Return [X, Y] of the center of cell containing provided text 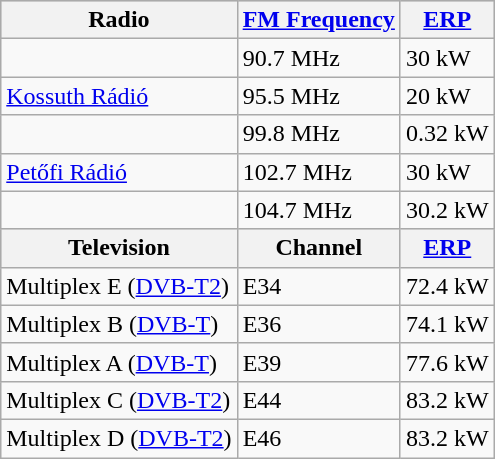
E46 [318, 438]
74.1 kW [447, 324]
Kossuth Rádió [119, 96]
Multiplex A (DVB-T) [119, 362]
Television [119, 248]
102.7 MHz [318, 172]
Petőfi Rádió [119, 172]
104.7 MHz [318, 210]
Multiplex D (DVB-T2) [119, 438]
E39 [318, 362]
E44 [318, 400]
E34 [318, 286]
95.5 MHz [318, 96]
0.32 kW [447, 134]
99.8 MHz [318, 134]
30.2 kW [447, 210]
72.4 kW [447, 286]
Multiplex B (DVB-T) [119, 324]
Channel [318, 248]
20 kW [447, 96]
Multiplex C (DVB-T2) [119, 400]
E36 [318, 324]
77.6 kW [447, 362]
90.7 MHz [318, 58]
Multiplex E (DVB-T2) [119, 286]
Radio [119, 20]
FM Frequency [318, 20]
